Return the [X, Y] coordinate for the center point of the cell that contains the specified text.  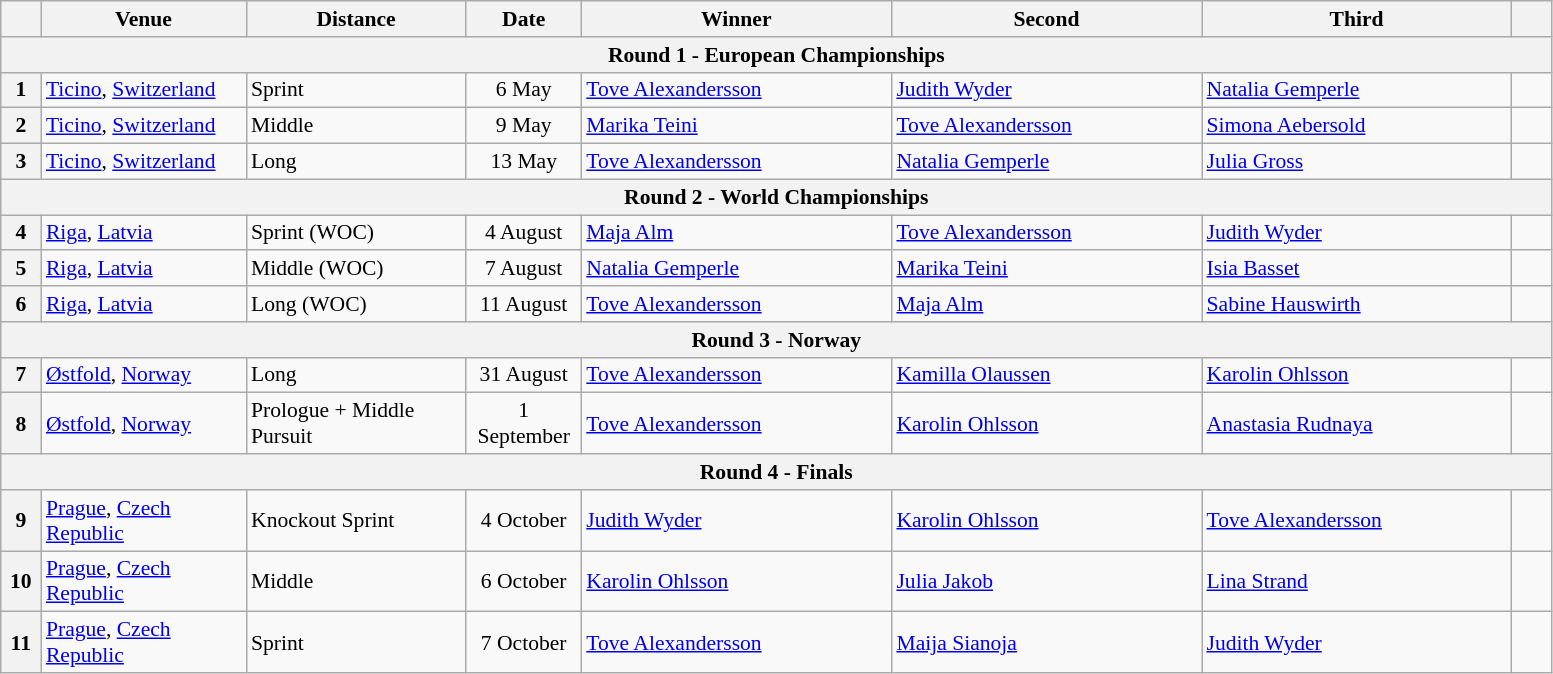
Lina Strand [1357, 582]
Long (WOC) [356, 304]
Round 4 - Finals [776, 472]
4 [21, 233]
31 August [524, 375]
6 October [524, 582]
Anastasia Rudnaya [1357, 424]
Round 2 - World Championships [776, 197]
1 [21, 90]
6 May [524, 90]
3 [21, 162]
7 August [524, 269]
Round 1 - European Championships [776, 55]
7 October [524, 642]
Third [1357, 19]
13 May [524, 162]
Date [524, 19]
Round 3 - Norway [776, 340]
Second [1046, 19]
5 [21, 269]
2 [21, 126]
Winner [736, 19]
4 October [524, 520]
Julia Gross [1357, 162]
6 [21, 304]
Isia Basset [1357, 269]
Simona Aebersold [1357, 126]
Sabine Hauswirth [1357, 304]
4 August [524, 233]
7 [21, 375]
Maija Sianoja [1046, 642]
11 August [524, 304]
9 May [524, 126]
Kamilla Olaussen [1046, 375]
11 [21, 642]
Venue [144, 19]
Knockout Sprint [356, 520]
10 [21, 582]
9 [21, 520]
Middle (WOC) [356, 269]
Distance [356, 19]
Prologue + Middle Pursuit [356, 424]
Julia Jakob [1046, 582]
1 September [524, 424]
Sprint (WOC) [356, 233]
8 [21, 424]
